Scan for the cell matching the given text and deliver its [x, y] coordinate at center. 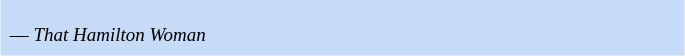
— That Hamilton Woman [342, 33]
